Return the (x, y) coordinate for the center point of the cell that contains the specified text.  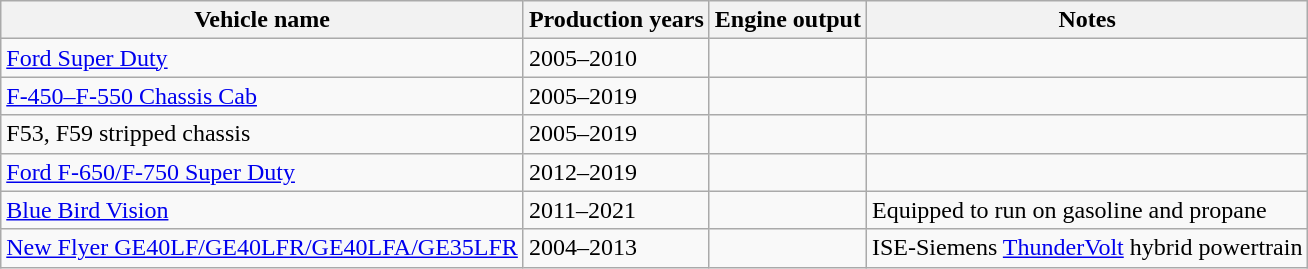
Equipped to run on gasoline and propane (1086, 210)
2004–2013 (616, 248)
Production years (616, 20)
F53, F59 stripped chassis (262, 134)
Ford Super Duty (262, 58)
F-450–F-550 Chassis Cab (262, 96)
Notes (1086, 20)
Ford F-650/F-750 Super Duty (262, 172)
Blue Bird Vision (262, 210)
2012–2019 (616, 172)
Engine output (788, 20)
ISE-Siemens ThunderVolt hybrid powertrain (1086, 248)
2005–2010 (616, 58)
New Flyer GE40LF/GE40LFR/GE40LFA/GE35LFR (262, 248)
2011–2021 (616, 210)
Vehicle name (262, 20)
